Return the (x, y) coordinate for the center point of the cell that contains the specified text.  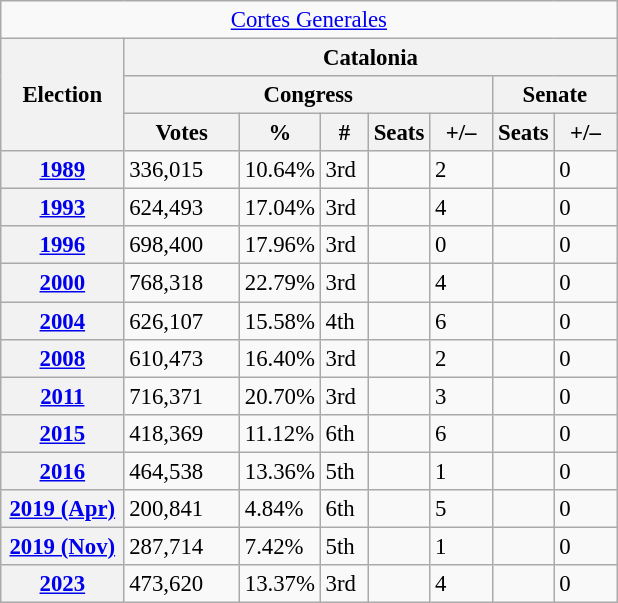
473,620 (182, 584)
10.64% (280, 170)
2019 (Nov) (62, 546)
2004 (62, 321)
200,841 (182, 509)
336,015 (182, 170)
624,493 (182, 208)
2000 (62, 283)
5 (462, 509)
2016 (62, 471)
22.79% (280, 283)
Congress (308, 95)
Votes (182, 133)
2015 (62, 433)
16.40% (280, 358)
20.70% (280, 396)
698,400 (182, 245)
626,107 (182, 321)
2011 (62, 396)
768,318 (182, 283)
4th (344, 321)
1993 (62, 208)
3 (462, 396)
418,369 (182, 433)
2008 (62, 358)
2023 (62, 584)
610,473 (182, 358)
287,714 (182, 546)
Senate (555, 95)
11.12% (280, 433)
17.96% (280, 245)
2019 (Apr) (62, 509)
13.36% (280, 471)
716,371 (182, 396)
15.58% (280, 321)
% (280, 133)
Cortes Generales (309, 20)
1996 (62, 245)
Election (62, 96)
# (344, 133)
7.42% (280, 546)
Catalonia (370, 58)
13.37% (280, 584)
4.84% (280, 509)
17.04% (280, 208)
1989 (62, 170)
464,538 (182, 471)
